For the text-containing cell, return its midpoint in (x, y) coordinate format. 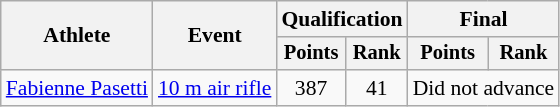
Final (484, 19)
387 (310, 88)
Event (214, 36)
Qualification (342, 19)
10 m air rifle (214, 88)
41 (377, 88)
Fabienne Pasetti (77, 88)
Did not advance (484, 88)
Athlete (77, 36)
